Search for the cell housing the specified text and yield its [x, y] center coordinate. 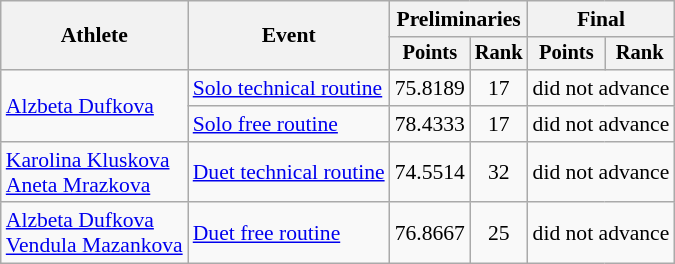
75.8189 [430, 88]
Karolina KluskovaAneta Mrazkova [94, 172]
74.5514 [430, 172]
Alzbeta DufkovaVendula Mazankova [94, 234]
Final [602, 19]
78.4333 [430, 124]
Preliminaries [459, 19]
Solo free routine [289, 124]
Duet free routine [289, 234]
Event [289, 36]
76.8667 [430, 234]
32 [499, 172]
25 [499, 234]
Solo technical routine [289, 88]
Alzbeta Dufkova [94, 106]
Athlete [94, 36]
Duet technical routine [289, 172]
